Detect which cell encompasses the target text, then output its [x, y] center coordinate. 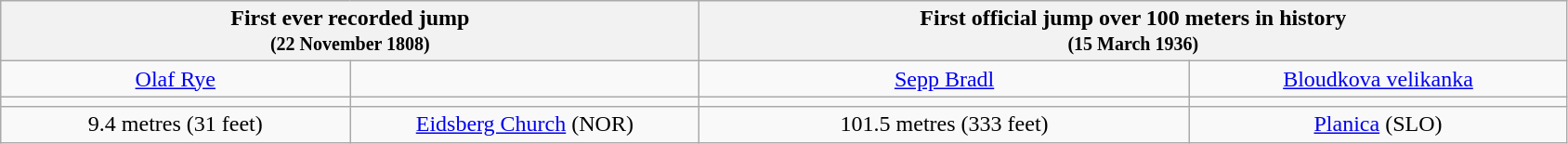
First ever recorded jump(22 November 1808) [350, 32]
Eidsberg Church (NOR) [525, 124]
Bloudkova velikanka [1378, 79]
Olaf Rye [176, 79]
First official jump over 100 meters in history(15 March 1936) [1133, 32]
Planica (SLO) [1378, 124]
101.5 metres (333 feet) [944, 124]
9.4 metres (31 feet) [176, 124]
Sepp Bradl [944, 79]
